Determine the (X, Y) coordinate at the center of the cell enclosing the given text.  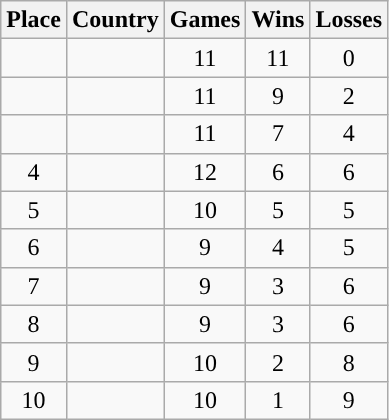
Games (205, 20)
1 (278, 400)
Wins (278, 20)
Place (34, 20)
Losses (349, 20)
12 (205, 172)
0 (349, 58)
Country (115, 20)
